Return (X, Y) of the center of cell containing provided text 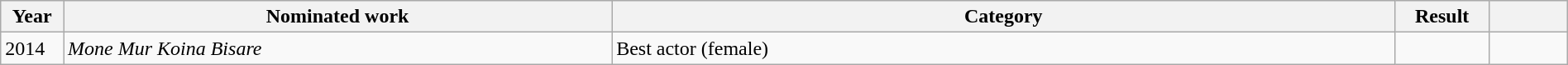
2014 (32, 48)
Mone Mur Koina Bisare (337, 48)
Nominated work (337, 17)
Result (1442, 17)
Best actor (female) (1004, 48)
Year (32, 17)
Category (1004, 17)
